Return [x, y] of the center of cell containing provided text 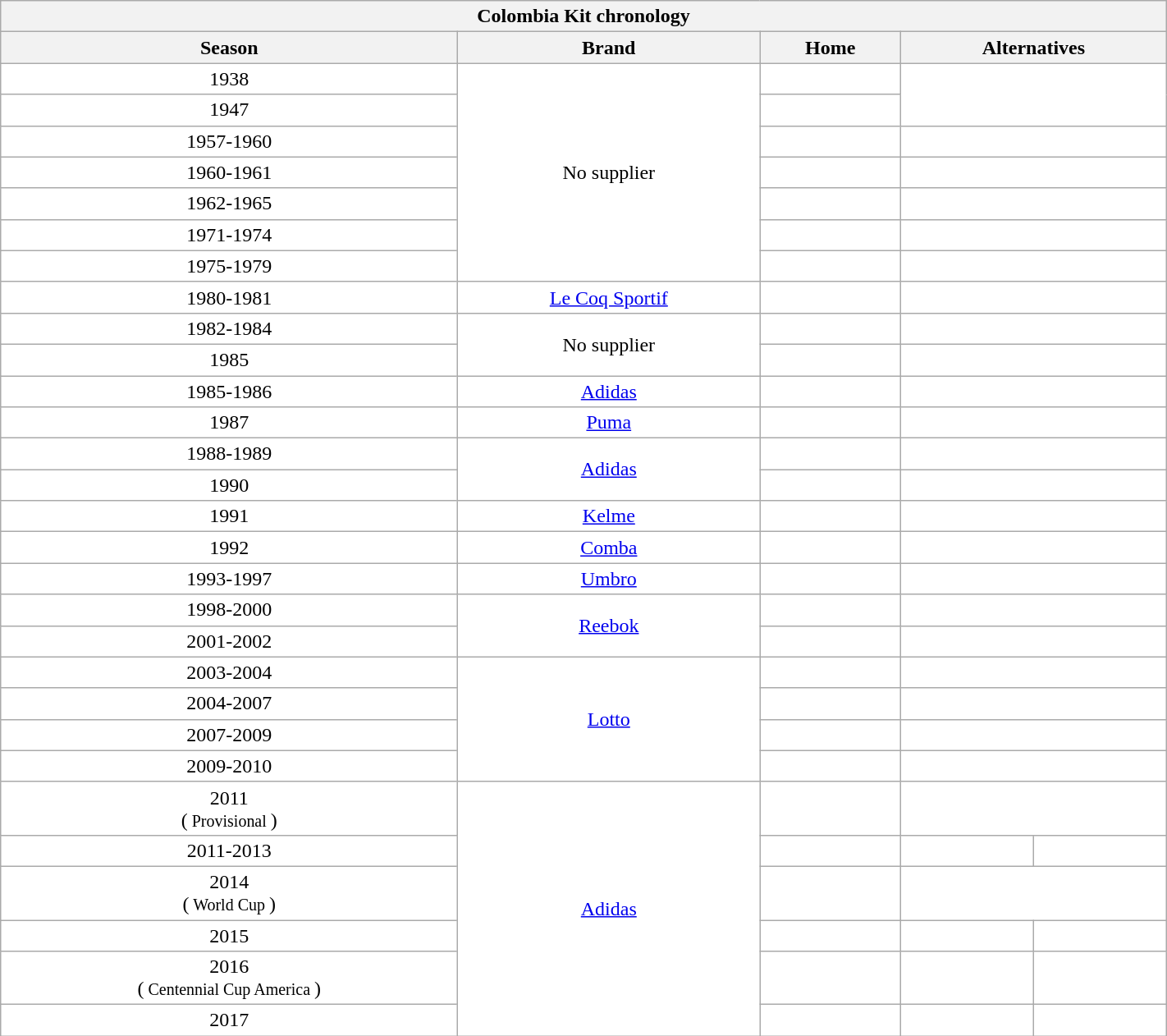
2003-2004 [230, 672]
1992 [230, 548]
Comba [609, 548]
1960-1961 [230, 172]
2011-2013 [230, 850]
1991 [230, 516]
1985-1986 [230, 392]
1962-1965 [230, 204]
Reebok [609, 626]
Brand [609, 48]
2004-2007 [230, 704]
Umbro [609, 579]
2016 ( Centennial Cup America ) [230, 979]
1957-1960 [230, 141]
2014 ( World Cup ) [230, 893]
1987 [230, 423]
2017 [230, 1020]
1990 [230, 485]
1971-1974 [230, 235]
1938 [230, 79]
1947 [230, 110]
Puma [609, 423]
Kelme [609, 516]
Home [831, 48]
2009-2010 [230, 766]
1993-1997 [230, 579]
Lotto [609, 719]
1975-1979 [230, 266]
2001-2002 [230, 641]
2011 ( Provisional ) [230, 808]
1998-2000 [230, 610]
1980-1981 [230, 297]
2015 [230, 935]
Colombia Kit chronology [583, 16]
2007-2009 [230, 735]
Alternatives [1034, 48]
Le Coq Sportif [609, 297]
Season [230, 48]
1988-1989 [230, 454]
1982-1984 [230, 328]
1985 [230, 360]
